Pinpoint the cell where the given text exists, returning its [x, y] midpoint coordinate. 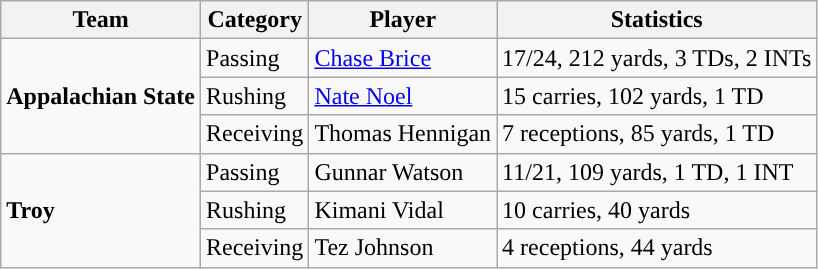
11/21, 109 yards, 1 TD, 1 INT [657, 172]
Statistics [657, 20]
Tez Johnson [403, 248]
7 receptions, 85 yards, 1 TD [657, 134]
Chase Brice [403, 58]
Player [403, 20]
Appalachian State [101, 96]
4 receptions, 44 yards [657, 248]
Thomas Hennigan [403, 134]
Kimani Vidal [403, 210]
10 carries, 40 yards [657, 210]
Troy [101, 210]
Gunnar Watson [403, 172]
17/24, 212 yards, 3 TDs, 2 INTs [657, 58]
15 carries, 102 yards, 1 TD [657, 96]
Team [101, 20]
Category [255, 20]
Nate Noel [403, 96]
